Determine the [x, y] coordinate at the center of the cell enclosing the given text.  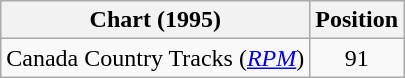
91 [357, 58]
Canada Country Tracks (RPM) [156, 58]
Chart (1995) [156, 20]
Position [357, 20]
